Output the [x, y] coordinate of the center of the cell containing the given text.  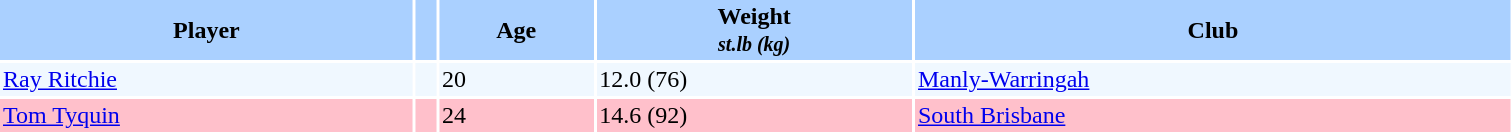
Club [1213, 30]
14.6 (92) [754, 116]
Weightst.lb (kg) [754, 30]
South Brisbane [1213, 116]
Tom Tyquin [206, 116]
Age [516, 30]
Ray Ritchie [206, 80]
24 [516, 116]
Player [206, 30]
20 [516, 80]
12.0 (76) [754, 80]
Manly-Warringah [1213, 80]
